Determine the (X, Y) coordinate at the center of the cell enclosing the given text.  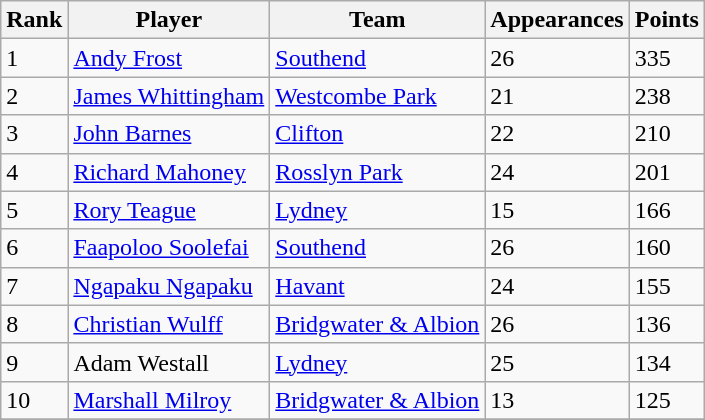
Clifton (378, 134)
21 (557, 96)
Adam Westall (169, 362)
1 (34, 58)
Team (378, 20)
10 (34, 400)
155 (666, 286)
Havant (378, 286)
13 (557, 400)
166 (666, 210)
James Whittingham (169, 96)
136 (666, 324)
7 (34, 286)
22 (557, 134)
5 (34, 210)
15 (557, 210)
9 (34, 362)
Rosslyn Park (378, 172)
Westcombe Park (378, 96)
210 (666, 134)
Appearances (557, 20)
2 (34, 96)
Marshall Milroy (169, 400)
Rank (34, 20)
238 (666, 96)
Points (666, 20)
Rory Teague (169, 210)
8 (34, 324)
4 (34, 172)
John Barnes (169, 134)
Player (169, 20)
Andy Frost (169, 58)
335 (666, 58)
160 (666, 248)
Christian Wulff (169, 324)
3 (34, 134)
134 (666, 362)
125 (666, 400)
6 (34, 248)
Richard Mahoney (169, 172)
25 (557, 362)
201 (666, 172)
Faapoloo Soolefai (169, 248)
Ngapaku Ngapaku (169, 286)
